Pinpoint the cell where the given text exists, returning its [X, Y] midpoint coordinate. 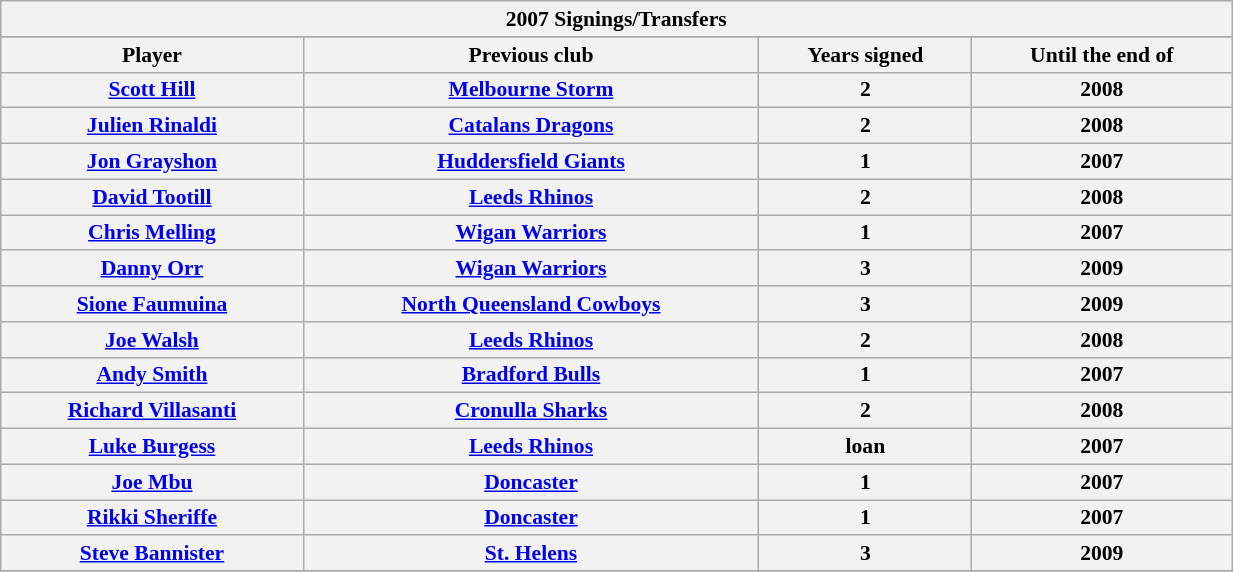
Jon Grayshon [152, 162]
Steve Bannister [152, 554]
2007 Signings/Transfers [616, 19]
Andy Smith [152, 375]
Joe Mbu [152, 482]
Melbourne Storm [531, 90]
loan [866, 447]
Huddersfield Giants [531, 162]
Danny Orr [152, 269]
North Queensland Cowboys [531, 304]
Julien Rinaldi [152, 126]
David Tootill [152, 197]
Sione Faumuina [152, 304]
St. Helens [531, 554]
Joe Walsh [152, 340]
Years signed [866, 55]
Scott Hill [152, 90]
Cronulla Sharks [531, 411]
Catalans Dragons [531, 126]
Player [152, 55]
Until the end of [1102, 55]
Bradford Bulls [531, 375]
Chris Melling [152, 233]
Rikki Sheriffe [152, 518]
Previous club [531, 55]
Richard Villasanti [152, 411]
Luke Burgess [152, 447]
